Search for the cell housing the specified text and yield its [x, y] center coordinate. 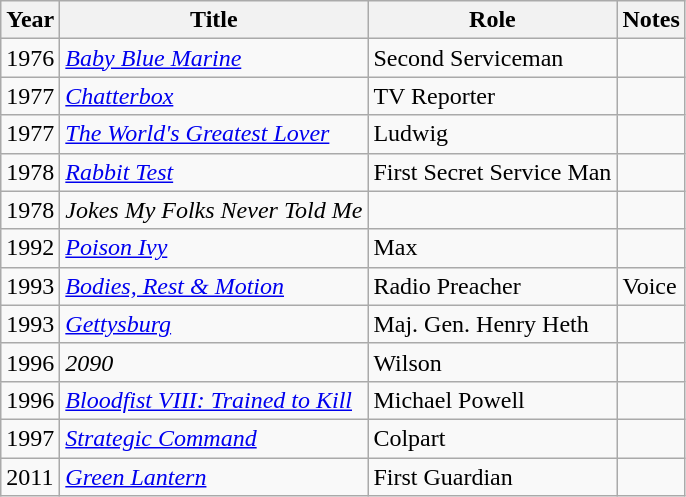
1997 [30, 438]
Max [492, 248]
1992 [30, 248]
2011 [30, 477]
Baby Blue Marine [214, 58]
Strategic Command [214, 438]
Poison Ivy [214, 248]
Bloodfist VIII: Trained to Kill [214, 400]
Second Serviceman [492, 58]
Rabbit Test [214, 172]
The World's Greatest Lover [214, 134]
Role [492, 20]
TV Reporter [492, 96]
First Guardian [492, 477]
Voice [651, 286]
1976 [30, 58]
Ludwig [492, 134]
Notes [651, 20]
Year [30, 20]
Title [214, 20]
Gettysburg [214, 324]
2090 [214, 362]
Green Lantern [214, 477]
Wilson [492, 362]
Chatterbox [214, 96]
Bodies, Rest & Motion [214, 286]
Jokes My Folks Never Told Me [214, 210]
Maj. Gen. Henry Heth [492, 324]
Radio Preacher [492, 286]
First Secret Service Man [492, 172]
Michael Powell [492, 400]
Colpart [492, 438]
